Pinpoint the cell where the given text exists, returning its [x, y] midpoint coordinate. 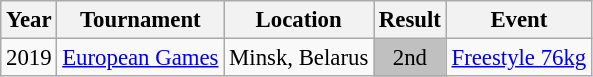
Location [299, 20]
Tournament [140, 20]
Freestyle 76kg [518, 58]
Year [29, 20]
Result [410, 20]
Event [518, 20]
2nd [410, 58]
European Games [140, 58]
2019 [29, 58]
Minsk, Belarus [299, 58]
